From the cell containing the given text, extract its center point as [X, Y] coordinate. 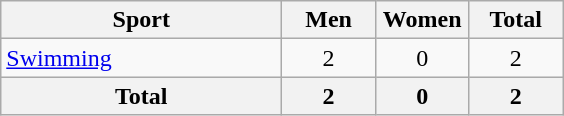
Men [329, 20]
Swimming [142, 58]
Women [422, 20]
Sport [142, 20]
